From the cell containing the given text, extract its center point as (X, Y) coordinate. 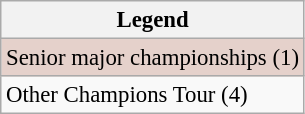
Other Champions Tour (4) (153, 95)
Legend (153, 20)
Senior major championships (1) (153, 58)
